Find where the given text appears and provide that cell's center as [X, Y] coordinate. 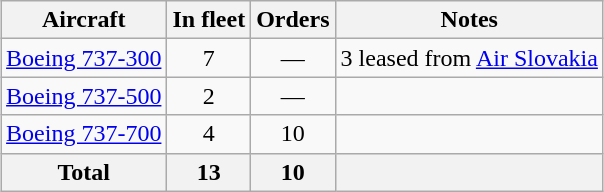
4 [209, 134]
7 [209, 58]
Aircraft [84, 20]
2 [209, 96]
Boeing 737-500 [84, 96]
Orders [293, 20]
Total [84, 172]
Boeing 737-700 [84, 134]
Boeing 737-300 [84, 58]
3 leased from Air Slovakia [469, 58]
13 [209, 172]
Notes [469, 20]
In fleet [209, 20]
